Find where the given text appears and provide that cell's center as [x, y] coordinate. 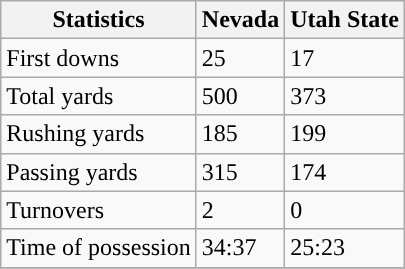
Passing yards [99, 172]
Nevada [240, 20]
Total yards [99, 96]
315 [240, 172]
34:37 [240, 248]
373 [345, 96]
Utah State [345, 20]
First downs [99, 58]
17 [345, 58]
199 [345, 134]
Time of possession [99, 248]
174 [345, 172]
25 [240, 58]
Rushing yards [99, 134]
0 [345, 210]
500 [240, 96]
Turnovers [99, 210]
Statistics [99, 20]
2 [240, 210]
25:23 [345, 248]
185 [240, 134]
